Identify which cell holds the provided text, then report its (X, Y) central coordinate. 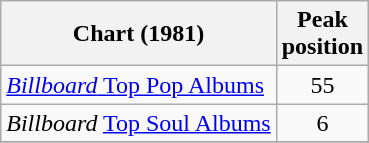
55 (322, 85)
Billboard Top Soul Albums (138, 123)
6 (322, 123)
Peakposition (322, 34)
Chart (1981) (138, 34)
Billboard Top Pop Albums (138, 85)
